Scan for the cell matching the given text and deliver its (x, y) coordinate at center. 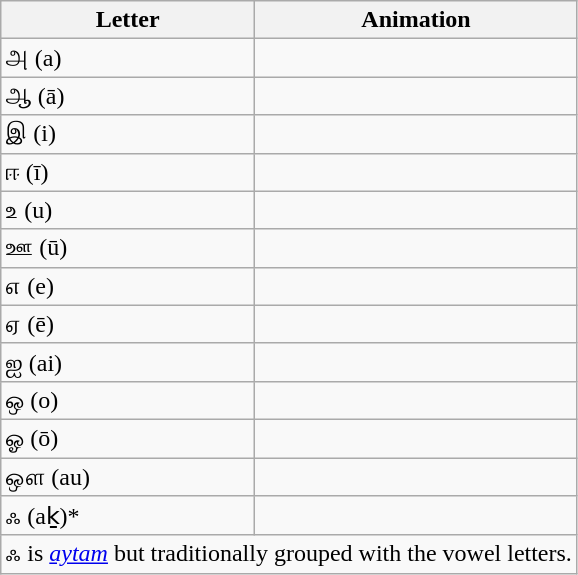
ஒ (o) (128, 400)
ஃ is aytam but traditionally grouped with the vowel letters. (290, 554)
ஈ (ī) (128, 172)
உ (u) (128, 210)
Animation (416, 20)
ஆ (ā) (128, 96)
ஔ (au) (128, 477)
ஊ (ū) (128, 248)
ஓ (ō) (128, 438)
ஐ (ai) (128, 362)
ஏ (ē) (128, 324)
அ (a) (128, 58)
இ (i) (128, 134)
ஃ (aḵ)* (128, 516)
எ (e) (128, 286)
Letter (128, 20)
